Provide the [X, Y] coordinate of the cell's center where the given text is located.  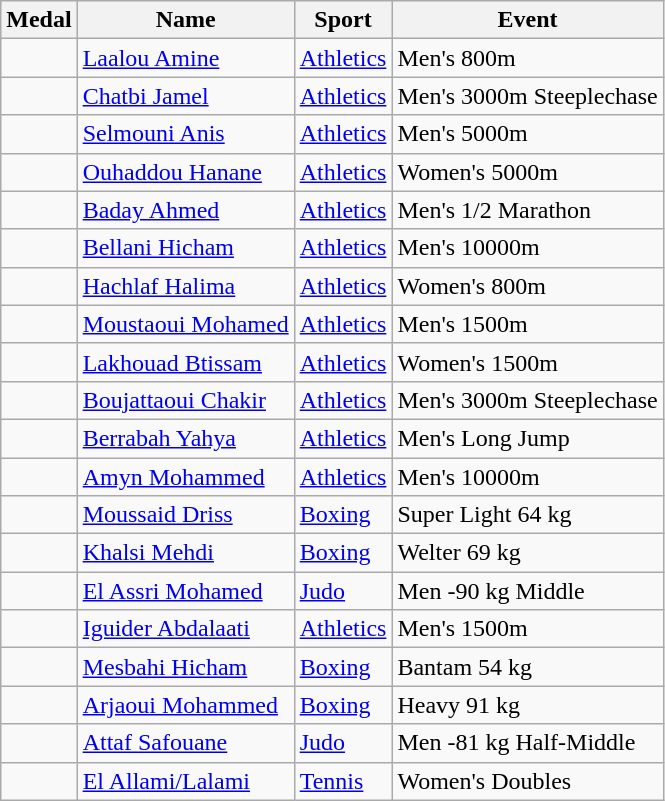
El Assri Mohamed [186, 591]
Berrabah Yahya [186, 438]
Boujattaoui Chakir [186, 400]
Selmouni Anis [186, 134]
Event [528, 20]
Women's 800m [528, 286]
Tennis [343, 781]
Attaf Safouane [186, 743]
Heavy 91 kg [528, 705]
Baday Ahmed [186, 210]
Sport [343, 20]
Men's 5000m [528, 134]
Name [186, 20]
Men's 800m [528, 58]
Laalou Amine [186, 58]
Khalsi Mehdi [186, 553]
Mesbahi Hicham [186, 667]
Chatbi Jamel [186, 96]
Lakhouad Btissam [186, 362]
Iguider Abdalaati [186, 629]
Men's 1/2 Marathon [528, 210]
Amyn Mohammed [186, 477]
Bantam 54 kg [528, 667]
Bellani Hicham [186, 248]
Men's Long Jump [528, 438]
Women's Doubles [528, 781]
Arjaoui Mohammed [186, 705]
Women's 1500m [528, 362]
Welter 69 kg [528, 553]
Ouhaddou Hanane [186, 172]
Men -90 kg Middle [528, 591]
Moustaoui Mohamed [186, 324]
Hachlaf Halima [186, 286]
Moussaid Driss [186, 515]
El Allami/Lalami [186, 781]
Men -81 kg Half-Middle [528, 743]
Medal [39, 20]
Women's 5000m [528, 172]
Super Light 64 kg [528, 515]
